Provide the (x, y) coordinate of the cell's center where the given text is located.  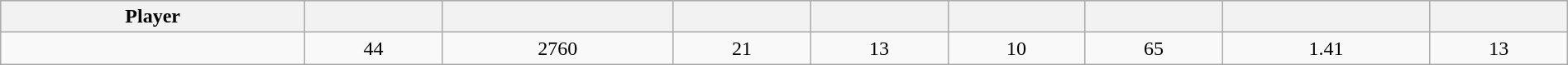
44 (374, 48)
Player (153, 17)
65 (1154, 48)
1.41 (1327, 48)
2760 (558, 48)
10 (1016, 48)
21 (742, 48)
